Return (X, Y) of the center of cell containing provided text 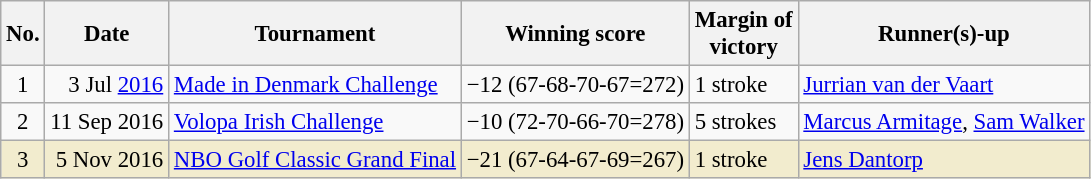
No. (23, 34)
11 Sep 2016 (107, 122)
Made in Denmark Challenge (316, 85)
5 strokes (744, 122)
−21 (67-64-67-69=267) (575, 160)
2 (23, 122)
Marcus Armitage, Sam Walker (944, 122)
Winning score (575, 34)
Runner(s)-up (944, 34)
Volopa Irish Challenge (316, 122)
3 Jul 2016 (107, 85)
1 (23, 85)
Jurrian van der Vaart (944, 85)
Tournament (316, 34)
Date (107, 34)
5 Nov 2016 (107, 160)
3 (23, 160)
NBO Golf Classic Grand Final (316, 160)
−10 (72-70-66-70=278) (575, 122)
−12 (67-68-70-67=272) (575, 85)
Margin ofvictory (744, 34)
Jens Dantorp (944, 160)
